Detect which cell encompasses the target text, then output its [x, y] center coordinate. 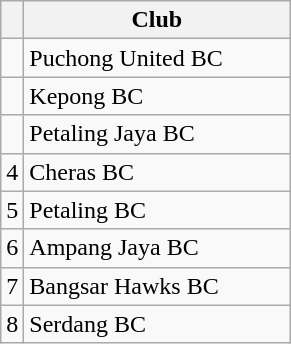
Club [157, 20]
5 [12, 210]
4 [12, 172]
7 [12, 286]
Petaling Jaya BC [157, 134]
Serdang BC [157, 324]
6 [12, 248]
Kepong BC [157, 96]
8 [12, 324]
Bangsar Hawks BC [157, 286]
Petaling BC [157, 210]
Puchong United BC [157, 58]
Ampang Jaya BC [157, 248]
Cheras BC [157, 172]
